Scan for the cell matching the given text and deliver its [x, y] coordinate at center. 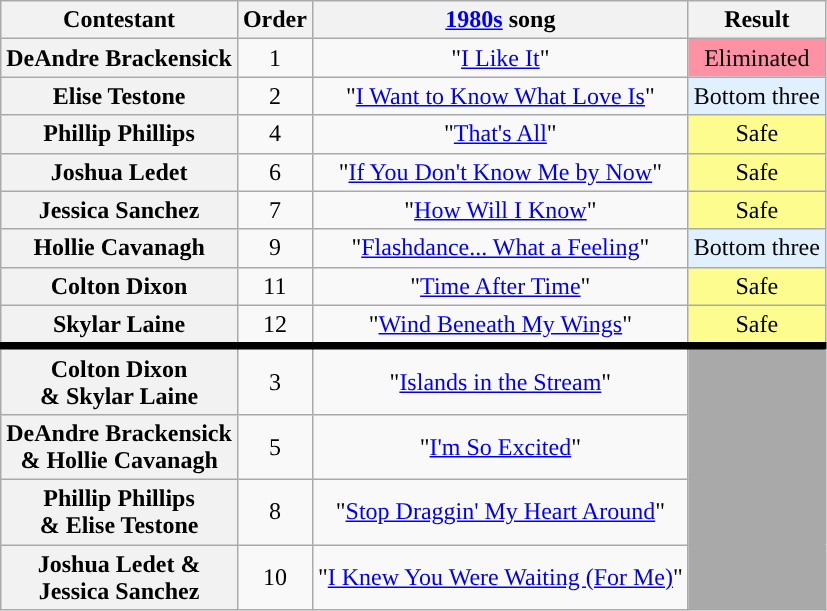
"Stop Draggin' My Heart Around" [500, 512]
DeAndre Brackensick& Hollie Cavanagh [120, 446]
Colton Dixon& Skylar Laine [120, 380]
Phillip Phillips& Elise Testone [120, 512]
"I'm So Excited" [500, 446]
"Wind Beneath My Wings" [500, 326]
Joshua Ledet [120, 172]
6 [274, 172]
Joshua Ledet &Jessica Sanchez [120, 576]
11 [274, 286]
12 [274, 326]
Contestant [120, 20]
8 [274, 512]
Result [756, 20]
Colton Dixon [120, 286]
3 [274, 380]
"That's All" [500, 134]
9 [274, 248]
"I Want to Know What Love Is" [500, 96]
1980s song [500, 20]
"I Knew You Were Waiting (For Me)" [500, 576]
"Islands in the Stream" [500, 380]
Skylar Laine [120, 326]
Hollie Cavanagh [120, 248]
7 [274, 210]
5 [274, 446]
"I Like It" [500, 58]
"How Will I Know" [500, 210]
"Flashdance... What a Feeling" [500, 248]
Order [274, 20]
Jessica Sanchez [120, 210]
"If You Don't Know Me by Now" [500, 172]
Eliminated [756, 58]
1 [274, 58]
DeAndre Brackensick [120, 58]
Phillip Phillips [120, 134]
4 [274, 134]
Elise Testone [120, 96]
10 [274, 576]
"Time After Time" [500, 286]
2 [274, 96]
